Return the [x, y] coordinate for the center point of the cell that contains the specified text.  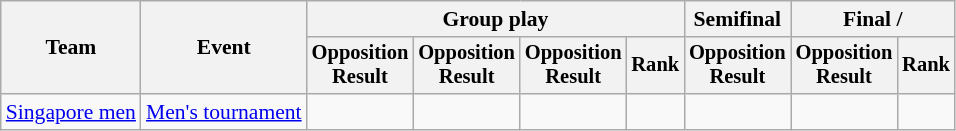
Semifinal [738, 19]
Singapore men [71, 112]
Final / [873, 19]
Event [224, 48]
Men's tournament [224, 112]
Group play [496, 19]
Team [71, 48]
